Detect which cell encompasses the target text, then output its (x, y) center coordinate. 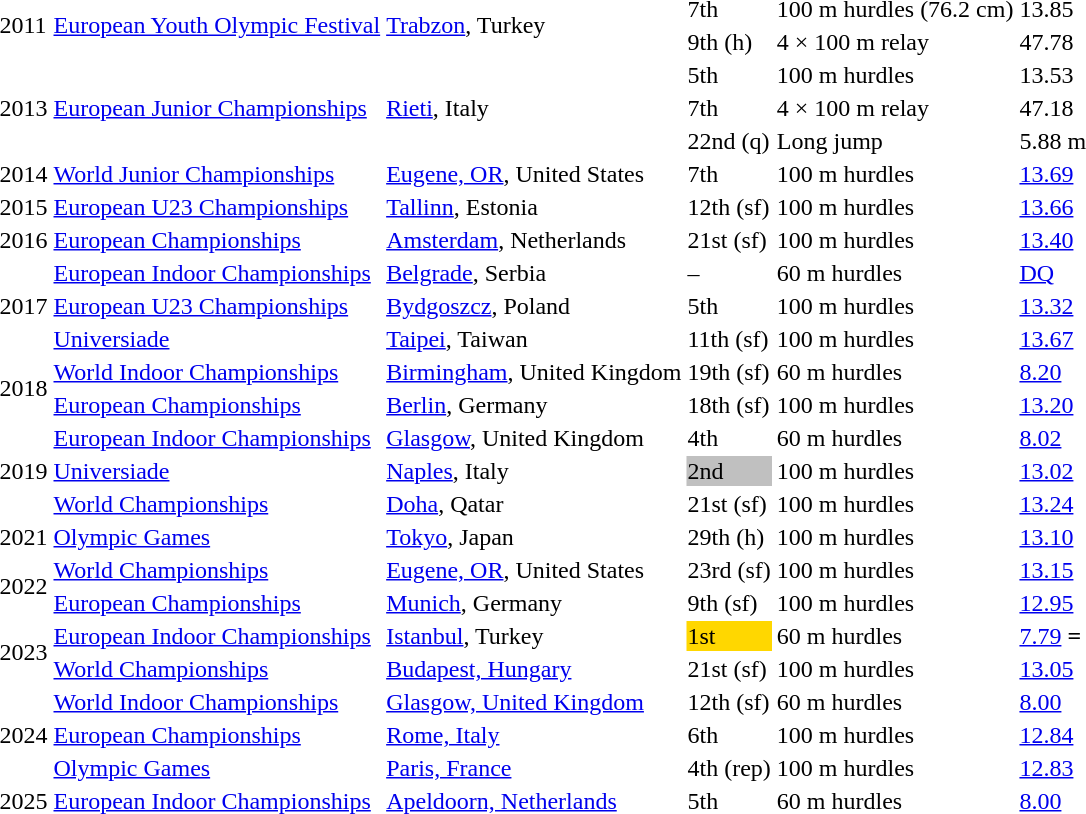
World Junior Championships (217, 174)
18th (sf) (729, 405)
29th (h) (729, 537)
Istanbul, Turkey (534, 636)
4th (rep) (729, 768)
22nd (q) (729, 141)
Doha, Qatar (534, 504)
Tokyo, Japan (534, 537)
23rd (sf) (729, 570)
9th (sf) (729, 603)
Birmingham, United Kingdom (534, 372)
Amsterdam, Netherlands (534, 240)
9th (h) (729, 42)
Berlin, Germany (534, 405)
– (729, 273)
Taipei, Taiwan (534, 339)
Belgrade, Serbia (534, 273)
Budapest, Hungary (534, 669)
Long jump (895, 141)
11th (sf) (729, 339)
6th (729, 735)
Tallinn, Estonia (534, 207)
European Junior Championships (217, 108)
Paris, France (534, 768)
Munich, Germany (534, 603)
2nd (729, 471)
Naples, Italy (534, 471)
Bydgoszcz, Poland (534, 306)
Rome, Italy (534, 735)
4th (729, 438)
19th (sf) (729, 372)
1st (729, 636)
Rieti, Italy (534, 108)
